Determine the [x, y] coordinate at the center of the cell enclosing the given text.  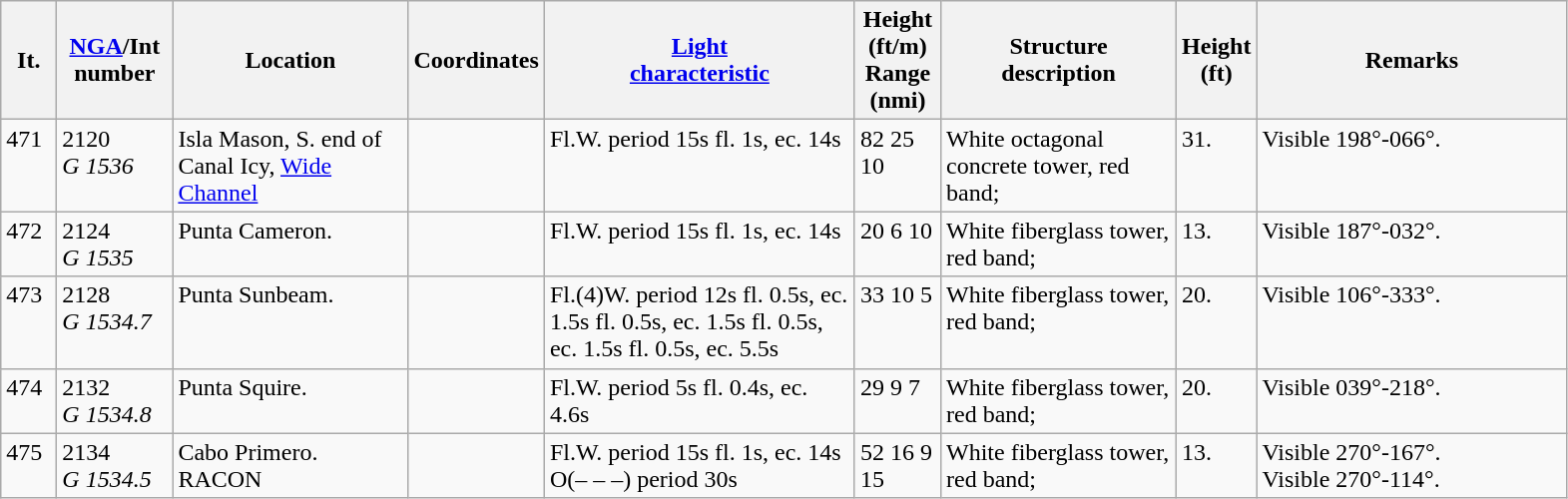
Coordinates [476, 60]
2128G 1534.7 [115, 322]
Visible 270°-167°. Visible 270°-114°. [1411, 465]
2132G 1534.8 [115, 401]
2120G 1536 [115, 166]
471 [29, 166]
475 [29, 465]
Fl.W. period 5s fl. 0.4s, ec. 4.6s [699, 401]
29 9 7 [897, 401]
472 [29, 244]
Structuredescription [1058, 60]
Remarks [1411, 60]
Visible 187°-032°. [1411, 244]
Height (ft/m)Range (nmi) [897, 60]
Visible 198°-066°. [1411, 166]
2134G 1534.5 [115, 465]
Visible 039°-218°. [1411, 401]
2124G 1535 [115, 244]
Isla Mason, S. end of Canal Icy, Wide Channel [290, 166]
Location [290, 60]
Fl.(4)W. period 12s fl. 0.5s, ec. 1.5s fl. 0.5s, ec. 1.5s fl. 0.5s, ec. 1.5s fl. 0.5s, ec. 5.5s [699, 322]
52 16 9 15 [897, 465]
White octagonal concrete tower, red band; [1058, 166]
Punta Sunbeam. [290, 322]
82 25 10 [897, 166]
Lightcharacteristic [699, 60]
33 10 5 [897, 322]
474 [29, 401]
Height (ft) [1217, 60]
Cabo Primero. RACON [290, 465]
Fl.W. period 15s fl. 1s, ec. 14s O(– – –) period 30s [699, 465]
31. [1217, 166]
Punta Squire. [290, 401]
Punta Cameron. [290, 244]
473 [29, 322]
NGA/Intnumber [115, 60]
Visible 106°-333°. [1411, 322]
It. [29, 60]
20 6 10 [897, 244]
